Output the [x, y] coordinate of the center of the cell containing the given text.  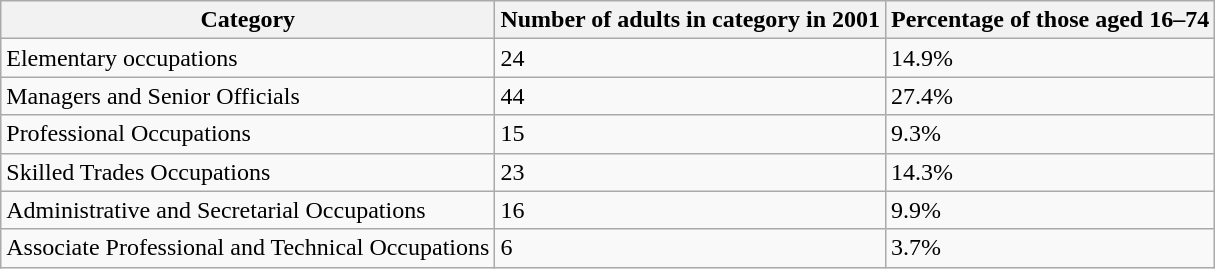
16 [690, 210]
Managers and Senior Officials [248, 96]
24 [690, 58]
Skilled Trades Occupations [248, 172]
Professional Occupations [248, 134]
9.9% [1050, 210]
14.9% [1050, 58]
14.3% [1050, 172]
3.7% [1050, 248]
Percentage of those aged 16–74 [1050, 20]
44 [690, 96]
Administrative and Secretarial Occupations [248, 210]
27.4% [1050, 96]
Associate Professional and Technical Occupations [248, 248]
Category [248, 20]
23 [690, 172]
Elementary occupations [248, 58]
15 [690, 134]
6 [690, 248]
Number of adults in category in 2001 [690, 20]
9.3% [1050, 134]
